Search for the cell housing the specified text and yield its [X, Y] center coordinate. 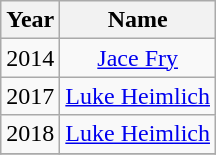
2018 [30, 134]
Year [30, 20]
2017 [30, 96]
2014 [30, 58]
Name [138, 20]
Jace Fry [138, 58]
